Return the (X, Y) coordinate for the center point of the cell that contains the specified text.  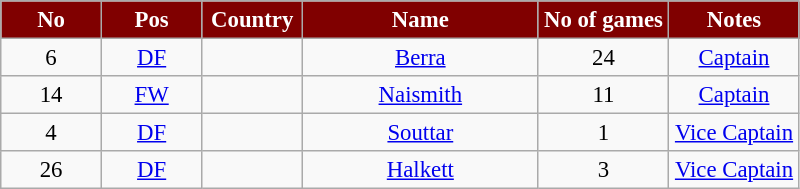
1 (604, 133)
Halkett (421, 170)
No of games (604, 20)
Name (421, 20)
No (52, 20)
24 (604, 58)
Naismith (421, 95)
4 (52, 133)
3 (604, 170)
Berra (421, 58)
Notes (734, 20)
11 (604, 95)
6 (52, 58)
26 (52, 170)
FW (152, 95)
Country (252, 20)
14 (52, 95)
Pos (152, 20)
Souttar (421, 133)
